Find where the given text appears and provide that cell's center as (x, y) coordinate. 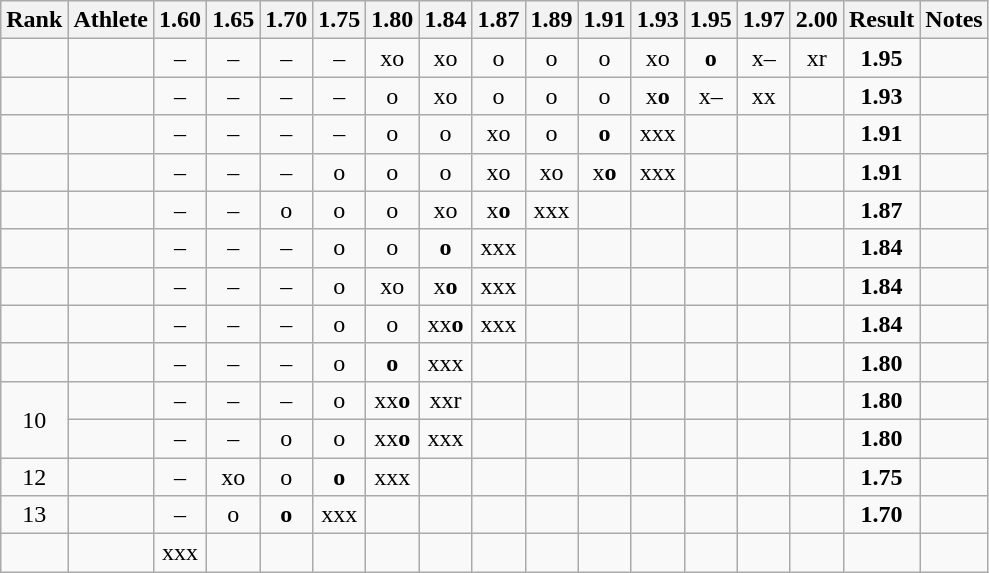
xxr (446, 400)
1.97 (764, 20)
10 (34, 419)
xr (816, 58)
Notes (954, 20)
1.89 (552, 20)
xx (764, 96)
Result (881, 20)
2.00 (816, 20)
1.60 (180, 20)
Rank (34, 20)
Athlete (111, 20)
12 (34, 477)
13 (34, 515)
1.65 (234, 20)
